Return [X, Y] of the center of cell containing provided text 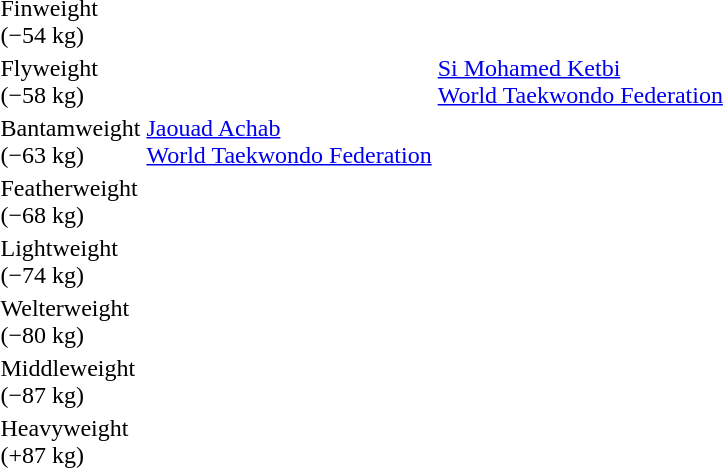
Jaouad Achab World Taekwondo Federation [289, 142]
